From the cell containing the given text, extract its center point as [X, Y] coordinate. 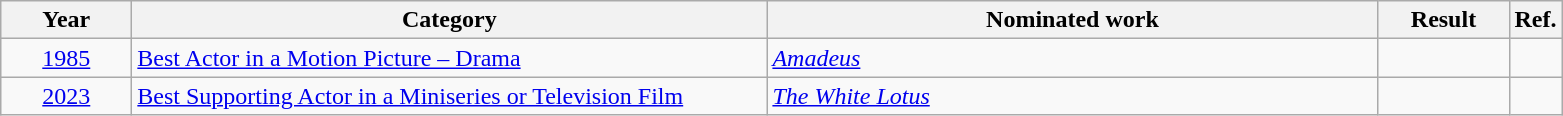
The White Lotus [1072, 96]
Best Supporting Actor in a Miniseries or Television Film [450, 96]
Nominated work [1072, 20]
Ref. [1536, 20]
2023 [66, 96]
Category [450, 20]
Best Actor in a Motion Picture – Drama [450, 58]
Amadeus [1072, 58]
Year [66, 20]
1985 [66, 58]
Result [1444, 20]
